Return the [x, y] coordinate for the center point of the cell that contains the specified text.  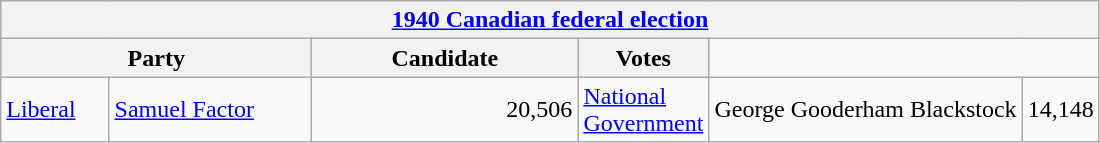
1940 Canadian federal election [550, 20]
Candidate [445, 58]
20,506 [445, 110]
Party [156, 58]
Liberal [55, 110]
National Government [644, 110]
Samuel Factor [210, 110]
George Gooderham Blackstock [866, 110]
Votes [644, 58]
14,148 [1060, 110]
